Provide the [x, y] coordinate of the cell's center where the given text is located.  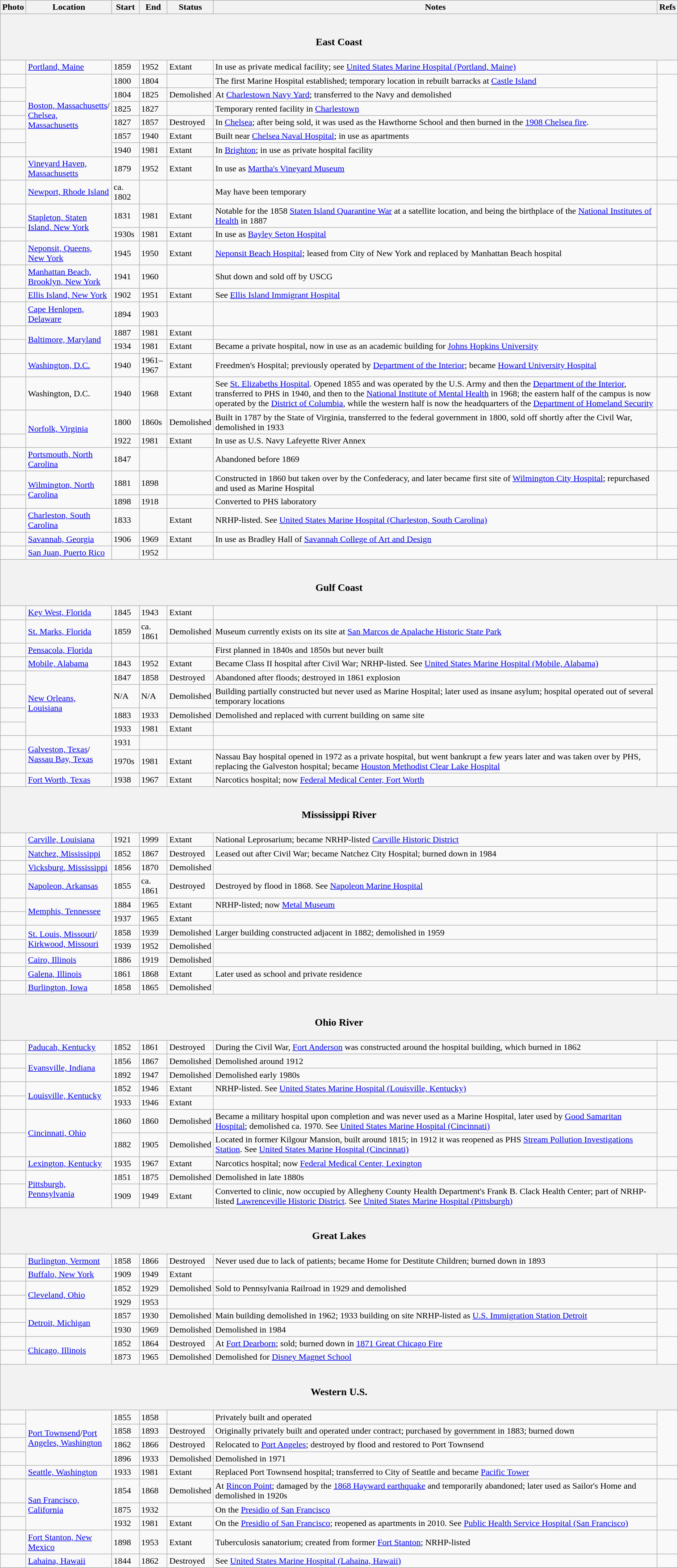
1873 [125, 1357]
1879 [125, 168]
1894 [125, 314]
Natchez, Mississippi [69, 854]
Ohio River [339, 1017]
Building partially constructed but never used as Marine Hospital; later used as insane asylum; hospital operated out of several temporary locations [435, 696]
Newport, Rhode Island [69, 192]
Stapleton, Staten Island, New York [69, 222]
Burlington, Iowa [69, 987]
Relocated to Port Angeles; destroyed by flood and restored to Port Townsend [435, 1444]
Western U.S. [339, 1387]
Leased out after Civil War; became Natchez City Hospital; burned down in 1984 [435, 854]
1864 [153, 1343]
1918 [153, 501]
Cape Henlopen, Delaware [69, 314]
Sold to Pennsylvania Railroad in 1929 and demolished [435, 1288]
Demolished around 1912 [435, 1061]
Louisville, Kentucky [69, 1096]
St. Marks, Florida [69, 631]
On the Presidio of San Francisco; reopened as apartments in 2010. See Public Health Service Hospital (San Francisco) [435, 1523]
Buffalo, New York [69, 1275]
1951 [153, 295]
Cincinnati, Ohio [69, 1133]
1960 [153, 277]
Museum currently exists on its site at San Marcos de Apalache Historic State Park [435, 631]
Ellis Island, New York [69, 295]
San Francisco, California [69, 1505]
Baltimore, Maryland [69, 339]
Privately built and operated [435, 1417]
1851 [125, 1177]
In use as private medical facility; see United States Marine Hospital (Portland, Maine) [435, 67]
1882 [125, 1145]
1893 [153, 1431]
At Rincon Point; damaged by the 1868 Hayward earthquake and temporarily abandoned; later used as Sailor's Home and demolished in 1920s [435, 1491]
Originally privately built and operated under contract; purchased by government in 1883; burned down [435, 1431]
Norfolk, Virginia [69, 429]
Vineyard Haven, Massachusetts [69, 168]
Abandoned before 1869 [435, 459]
Notes [435, 7]
Temporary rented facility in Charlestown [435, 108]
In use as Bradley Hall of Savannah College of Art and Design [435, 539]
1881 [125, 483]
In use as Martha's Vineyard Museum [435, 168]
1905 [153, 1145]
NRHP-listed. See United States Marine Hospital (Louisville, Kentucky) [435, 1089]
St. Louis, Missouri/Kirkwood, Missouri [69, 939]
Later used as school and private residence [435, 973]
1831 [125, 216]
Mobile, Alabama [69, 664]
Refs [667, 7]
Demolished and replaced with current building on same site [435, 715]
1884 [125, 905]
1843 [125, 664]
During the Civil War, Fort Anderson was constructed around the hospital building, which burned in 1862 [435, 1047]
Shut down and sold off by USCG [435, 277]
Abandoned after floods; destroyed in 1861 explosion [435, 677]
Evansville, Indiana [69, 1068]
In Chelsea; after being sold, it was used as the Hawthorne School and then burned in the 1908 Chelsea fire. [435, 122]
Gulf Coast [339, 583]
Demolished for Disney Magnet School [435, 1357]
1945 [125, 253]
Portsmouth, North Carolina [69, 459]
Napoleon, Arkansas [69, 886]
Built in 1787 by the State of Virginia, transferred to the federal government in 1800, sold off shortly after the Civil War, demolished in 1933 [435, 422]
1903 [153, 314]
Photo [13, 7]
See United States Marine Hospital (Lahaina, Hawaii) [435, 1561]
Status [191, 7]
1902 [125, 295]
Paducah, Kentucky [69, 1047]
Port Townsend/Port Angeles, Washington [69, 1438]
East Coast [339, 37]
Carville, Louisiana [69, 840]
Larger building constructed adjacent in 1882; demolished in 1959 [435, 932]
See Ellis Island Immigrant Hospital [435, 295]
Fort Stanton, New Mexico [69, 1542]
1865 [153, 987]
End [153, 7]
National Leprosarium; became NRHP-listed Carville Historic District [435, 840]
Mississippi River [339, 810]
Manhattan Beach, Brooklyn, New York [69, 277]
1961–1967 [153, 365]
1833 [125, 520]
NRHP-listed; now Metal Museum [435, 905]
1906 [125, 539]
On the Presidio of San Francisco [435, 1510]
1970s [125, 761]
Pittsburgh, Pennsylvania [69, 1189]
1919 [153, 960]
1931 [125, 742]
May have been temporary [435, 192]
Demolished in 1984 [435, 1330]
Galena, Illinois [69, 973]
ca. 1802 [125, 192]
Demolished in late 1880s [435, 1177]
San Juan, Puerto Rico [69, 553]
The first Marine Hospital established; temporary location in rebuilt barracks at Castle Island [435, 81]
Great Lakes [339, 1230]
Tuberculosis sanatorium; created from former Fort Stanton; NRHP-listed [435, 1542]
Key West, Florida [69, 613]
Became a private hospital, now in use as an academic building for Johns Hopkins University [435, 346]
Destroyed by flood in 1868. See Napoleon Marine Hospital [435, 886]
1883 [125, 715]
Freedmen's Hospital; previously operated by Department of the Interior; became Howard University Hospital [435, 365]
Became Class II hospital after Civil War; NRHP-listed. See United States Marine Hospital (Mobile, Alabama) [435, 664]
New Orleans, Louisiana [69, 703]
Narcotics hospital; now Federal Medical Center, Lexington [435, 1163]
1922 [125, 441]
Lahaina, Hawaii [69, 1561]
Lexington, Kentucky [69, 1163]
Burlington, Vermont [69, 1261]
Charleston, South Carolina [69, 520]
1950 [153, 253]
1845 [125, 613]
1947 [153, 1075]
First planned in 1840s and 1850s but never built [435, 650]
1860s [153, 422]
Portland, Maine [69, 67]
Location [69, 7]
Seattle, Washington [69, 1472]
1921 [125, 840]
In use as Bayley Seton Hospital [435, 234]
1999 [153, 840]
1870 [153, 867]
1968 [153, 393]
Memphis, Tennessee [69, 912]
1930s [125, 234]
Replaced Port Townsend hospital; transferred to City of Seattle and became Pacific Tower [435, 1472]
1938 [125, 780]
Fort Worth, Texas [69, 780]
Galveston, Texas/Nassau Bay, Texas [69, 754]
1941 [125, 277]
Vicksburg, Mississippi [69, 867]
Cairo, Illinois [69, 960]
At Charlestown Navy Yard; transferred to the Navy and demolished [435, 95]
Never used due to lack of patients; became Home for Destitute Children; burned down in 1893 [435, 1261]
Narcotics hospital; now Federal Medical Center, Fort Worth [435, 780]
Detroit, Michigan [69, 1323]
1934 [125, 346]
Notable for the 1858 Staten Island Quarantine War at a satellite location, and being the birthplace of the National Institutes of Health in 1887 [435, 216]
Built near Chelsea Naval Hospital; in use as apartments [435, 136]
Neponsit, Queens, New York [69, 253]
Cleveland, Ohio [69, 1295]
Pensacola, Florida [69, 650]
1892 [125, 1075]
Boston, Massachusetts/Chelsea, Massachusetts [69, 115]
Converted to PHS laboratory [435, 501]
Demolished in 1971 [435, 1458]
1935 [125, 1163]
Demolished early 1980s [435, 1075]
At Fort Dearborn; sold; burned down in 1871 Great Chicago Fire [435, 1343]
Main building demolished in 1962; 1933 building on site NRHP-listed as U.S. Immigration Station Detroit [435, 1316]
In use as U.S. Navy Lafeyette River Annex [435, 441]
Chicago, Illinois [69, 1350]
Neponsit Beach Hospital; leased from City of New York and replaced by Manhattan Beach hospital [435, 253]
1943 [153, 613]
Savannah, Georgia [69, 539]
1896 [125, 1458]
In Brighton; in use as private hospital facility [435, 150]
1844 [125, 1561]
1887 [125, 333]
1886 [125, 960]
Start [125, 7]
Wilmington, North Carolina [69, 490]
NRHP-listed. See United States Marine Hospital (Charleston, South Carolina) [435, 520]
1937 [125, 918]
1854 [125, 1491]
